Pinpoint the cell where the given text exists, returning its (X, Y) midpoint coordinate. 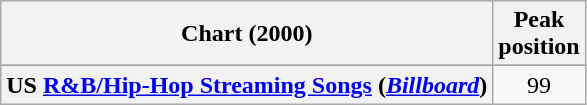
US R&B/Hip-Hop Streaming Songs (Billboard) (247, 85)
Chart (2000) (247, 34)
99 (539, 85)
Peakposition (539, 34)
